Find where the given text appears and provide that cell's center as (x, y) coordinate. 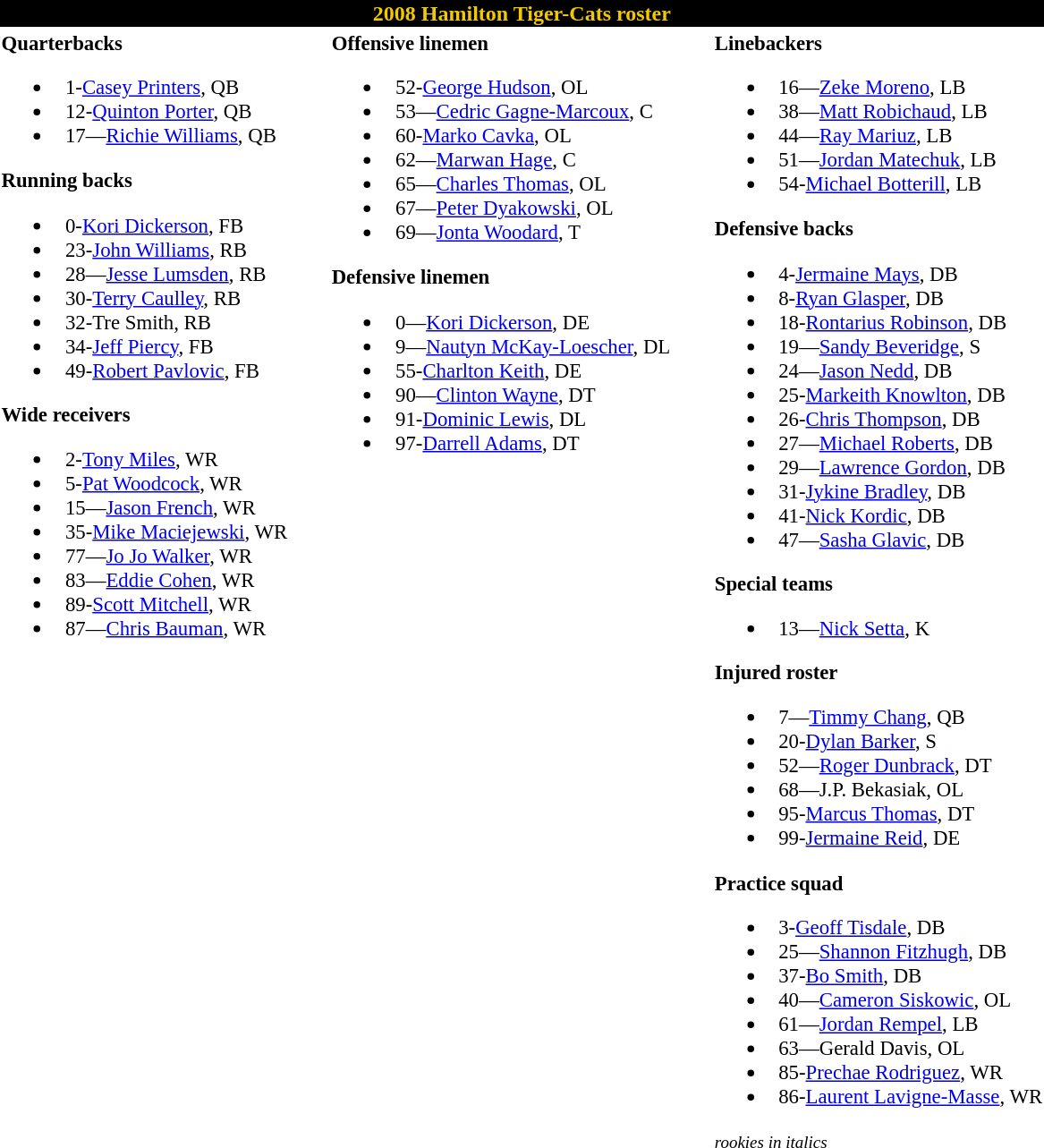
2008 Hamilton Tiger-Cats roster (522, 13)
